From the cell containing the given text, extract its center point as [x, y] coordinate. 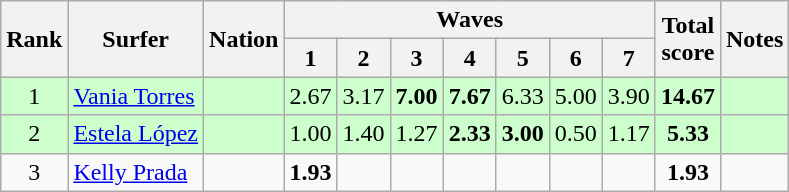
1.00 [310, 134]
6.33 [522, 96]
Rank [34, 39]
3.17 [364, 96]
Vania Torres [136, 96]
7.00 [416, 96]
Surfer [136, 39]
Kelly Prada [136, 172]
3.00 [522, 134]
5 [522, 58]
7.67 [470, 96]
Waves [470, 20]
2.33 [470, 134]
Nation [244, 39]
Estela López [136, 134]
4 [470, 58]
3.90 [628, 96]
Totalscore [688, 39]
14.67 [688, 96]
0.50 [576, 134]
7 [628, 58]
6 [576, 58]
1.17 [628, 134]
1.40 [364, 134]
Notes [754, 39]
5.33 [688, 134]
1.27 [416, 134]
5.00 [576, 96]
2.67 [310, 96]
